Provide the [X, Y] coordinate of the cell's center where the given text is located.  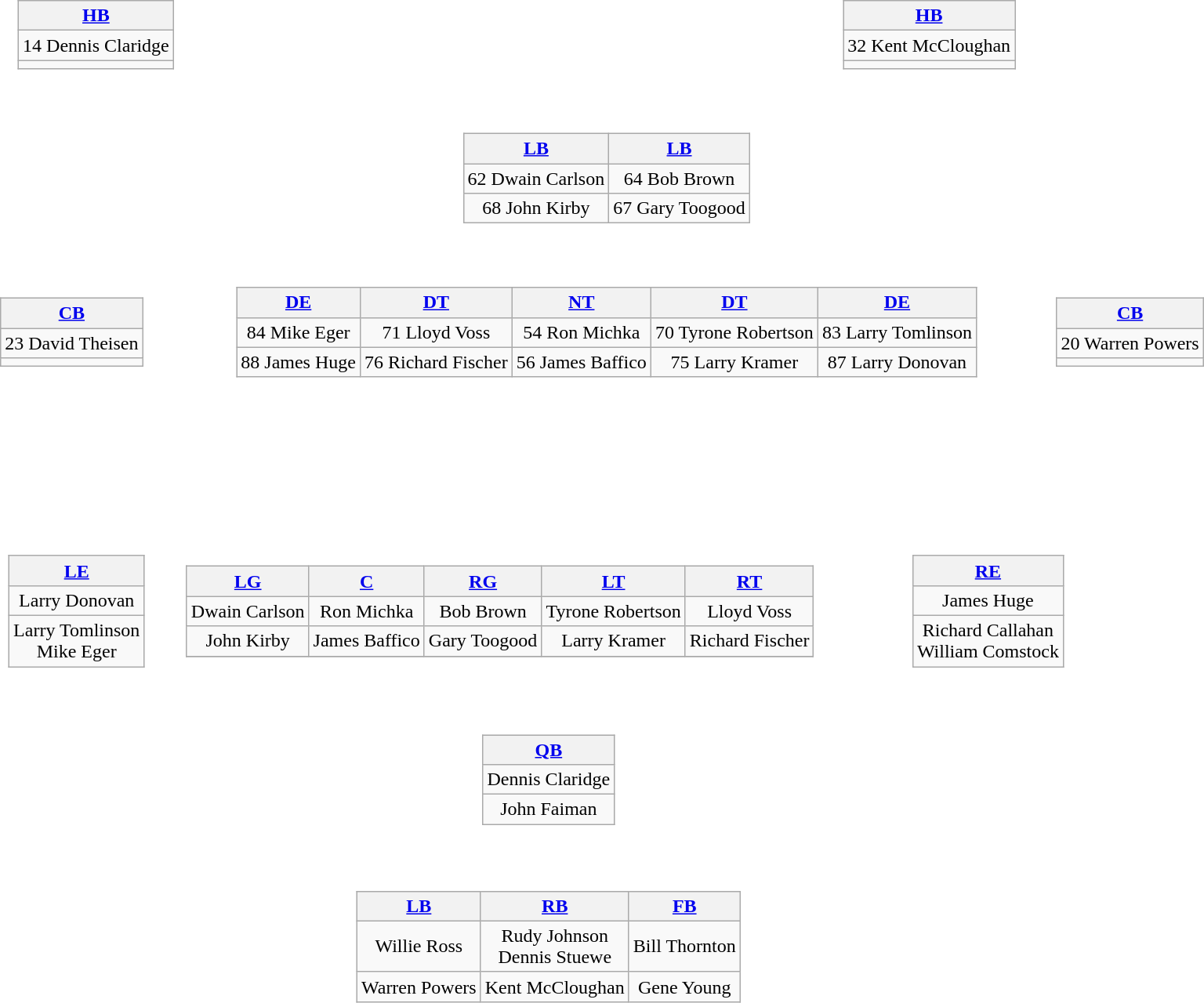
84 Mike Eger [299, 332]
88 James Huge [299, 362]
62 Dwain Carlson [536, 178]
14 Dennis Claridge [96, 45]
23 David Theisen [72, 343]
RE [988, 570]
James Huge [988, 600]
64 Bob Brown [680, 178]
Ron Michka [367, 611]
71 Lloyd Voss [436, 332]
Warren Powers [419, 987]
FB [684, 906]
Lloyd Voss [749, 611]
LB LB 62 Dwain Carlson 64 Bob Brown 68 John Kirby 67 Gary Toogood [615, 168]
Kent McCloughan [555, 987]
Gary Toogood [483, 641]
QB [549, 750]
70 Tyrone Robertson [734, 332]
87 Larry Donovan [897, 362]
76 Richard Fischer [436, 362]
John Faiman [549, 809]
Dwain Carlson [248, 611]
Willie Ross [419, 947]
56 James Baffico [582, 362]
Richard Fischer [749, 641]
RT [749, 581]
Larry Kramer [613, 641]
Larry Donovan [77, 600]
Larry Tomlinson Mike Eger [77, 641]
Gene Young [684, 987]
RB [555, 906]
LG C RG LT RT Dwain Carlson Ron Michka Bob Brown Tyrone Robertson Lloyd Voss John Kirby James Baffico Gary Toogood Larry Kramer Richard Fischer [547, 600]
20 Warren Powers [1130, 343]
LG [248, 581]
Bill Thornton [684, 947]
75 Larry Kramer [734, 362]
Tyrone Robertson [613, 611]
James Baffico [367, 641]
RG [483, 581]
54 Ron Michka [582, 332]
83 Larry Tomlinson [897, 332]
67 Gary Toogood [680, 208]
Richard Callahan William Comstock [988, 641]
LE Larry Donovan Larry Tomlinson Mike Eger [95, 600]
C [367, 581]
68 John Kirby [536, 208]
NT [582, 302]
Bob Brown [483, 611]
LT [613, 581]
Dennis Claridge [549, 780]
RE James Huge Richard Callahan William Comstock [1007, 600]
QB Dennis Claridge John Faiman [558, 769]
Rudy Johnson Dennis Stuewe [555, 947]
LE [77, 570]
32 Kent McCloughan [930, 45]
John Kirby [248, 641]
